Provide the (X, Y) coordinate of the cell's center where the given text is located.  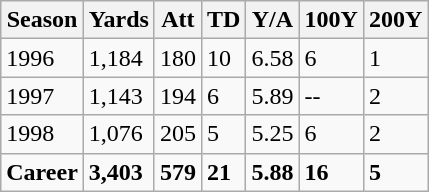
1,184 (118, 58)
6.58 (272, 58)
194 (178, 96)
180 (178, 58)
16 (331, 172)
3,403 (118, 172)
10 (223, 58)
Y/A (272, 20)
100Y (331, 20)
Season (42, 20)
1 (395, 58)
200Y (395, 20)
1998 (42, 134)
1996 (42, 58)
Yards (118, 20)
1,076 (118, 134)
5.88 (272, 172)
21 (223, 172)
-- (331, 96)
1,143 (118, 96)
5.89 (272, 96)
205 (178, 134)
579 (178, 172)
1997 (42, 96)
TD (223, 20)
Career (42, 172)
5.25 (272, 134)
Att (178, 20)
